Identify which cell holds the provided text, then report its (x, y) central coordinate. 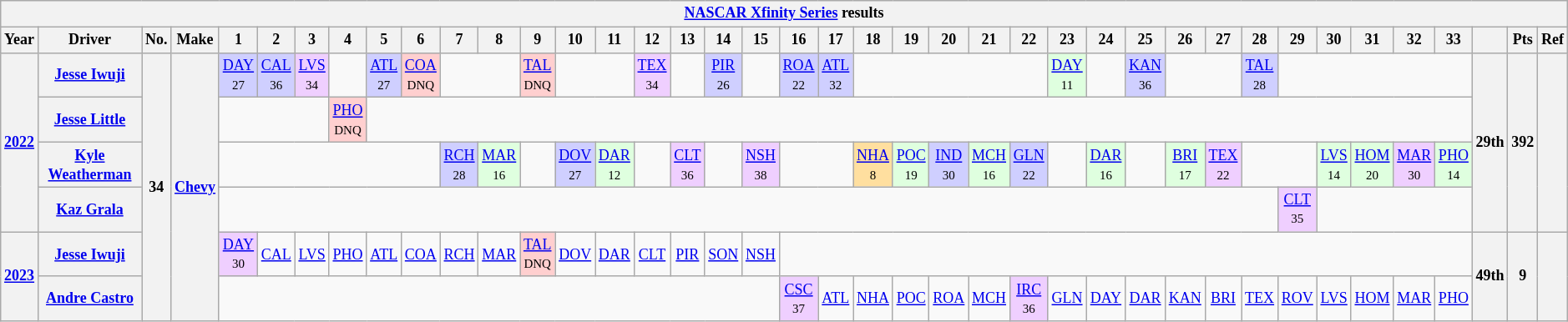
Kaz Grala (89, 209)
Driver (89, 40)
RCH28 (459, 164)
DAY11 (1067, 75)
MAR 30 (1414, 164)
33 (1454, 40)
TEX34 (652, 75)
NASCAR Xfinity Series results (784, 13)
DOV (575, 254)
GLN (1067, 299)
ATL27 (384, 75)
COA (421, 254)
HOM (1373, 299)
CAL (276, 254)
DAR 16 (1105, 164)
NHA (873, 299)
22 (1029, 40)
KAN (1185, 299)
ROA (948, 299)
CLT36 (688, 164)
DOV27 (575, 164)
5 (384, 40)
17 (836, 40)
16 (798, 40)
10 (575, 40)
11 (615, 40)
2022 (20, 142)
13 (688, 40)
CAL36 (276, 75)
CLT (652, 254)
15 (761, 40)
GLN 22 (1029, 164)
TEX (1260, 299)
POC (911, 299)
Year (20, 40)
49th (1490, 277)
COADNQ (421, 75)
19 (911, 40)
2 (276, 40)
PIR26 (723, 75)
24 (1105, 40)
No. (157, 40)
DAR12 (615, 164)
Kyle Weatherman (89, 164)
DAY (1105, 299)
ATL32 (836, 75)
MCH (989, 299)
2023 (20, 277)
MAR16 (499, 164)
ROA22 (798, 75)
NSH (761, 254)
4 (347, 40)
PHODNQ (347, 120)
29th (1490, 142)
DAY30 (238, 254)
CLT 35 (1297, 209)
IND 30 (948, 164)
Chevy (195, 187)
20 (948, 40)
KAN36 (1146, 75)
BRI 17 (1185, 164)
3 (312, 40)
27 (1223, 40)
MCH 16 (989, 164)
LVS34 (312, 75)
21 (989, 40)
IRC36 (1029, 299)
NHA 8 (873, 164)
Pts (1523, 40)
ROV (1297, 299)
29 (1297, 40)
Ref (1553, 40)
Make (195, 40)
14 (723, 40)
392 (1523, 142)
PHO 14 (1454, 164)
NSH38 (761, 164)
Andre Castro (89, 299)
HOM 20 (1373, 164)
30 (1334, 40)
34 (157, 187)
7 (459, 40)
12 (652, 40)
SON (723, 254)
PIR (688, 254)
8 (499, 40)
31 (1373, 40)
BRI (1223, 299)
32 (1414, 40)
LVS 14 (1334, 164)
TAL28 (1260, 75)
18 (873, 40)
DAY27 (238, 75)
TEX 22 (1223, 164)
26 (1185, 40)
RCH (459, 254)
28 (1260, 40)
23 (1067, 40)
6 (421, 40)
1 (238, 40)
POC 19 (911, 164)
CSC37 (798, 299)
25 (1146, 40)
Jesse Little (89, 120)
